Find where the given text appears and provide that cell's center as [X, Y] coordinate. 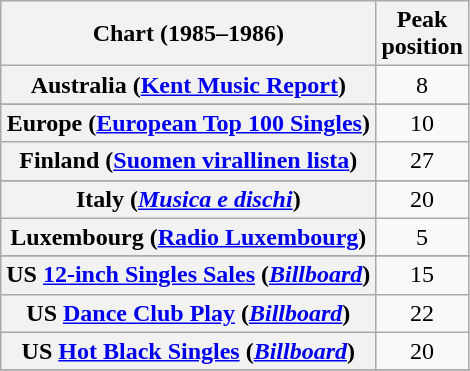
8 [422, 85]
Peakposition [422, 34]
22 [422, 313]
US Hot Black Singles (Billboard) [188, 351]
5 [422, 237]
Australia (Kent Music Report) [188, 85]
US Dance Club Play (Billboard) [188, 313]
Finland (Suomen virallinen lista) [188, 161]
Chart (1985–1986) [188, 34]
Europe (European Top 100 Singles) [188, 123]
US 12-inch Singles Sales (Billboard) [188, 275]
Italy (Musica e dischi) [188, 199]
10 [422, 123]
27 [422, 161]
Luxembourg (Radio Luxembourg) [188, 237]
15 [422, 275]
